Provide the [X, Y] coordinate of the cell's center where the given text is located.  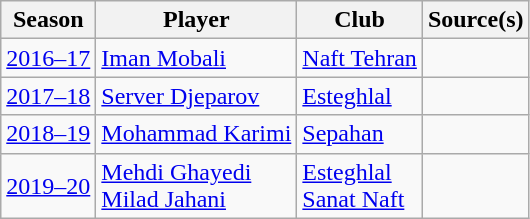
Server Djeparov [196, 96]
Mehdi Ghayedi Milad Jahani [196, 186]
2019–20 [48, 186]
2018–19 [48, 134]
Sepahan [360, 134]
Player [196, 20]
Iman Mobali [196, 58]
Club [360, 20]
EsteghlalSanat Naft [360, 186]
2016–17 [48, 58]
2017–18 [48, 96]
Mohammad Karimi [196, 134]
Source(s) [476, 20]
Esteghlal [360, 96]
Season [48, 20]
Naft Tehran [360, 58]
